Output the (x, y) coordinate of the center of the cell containing the given text.  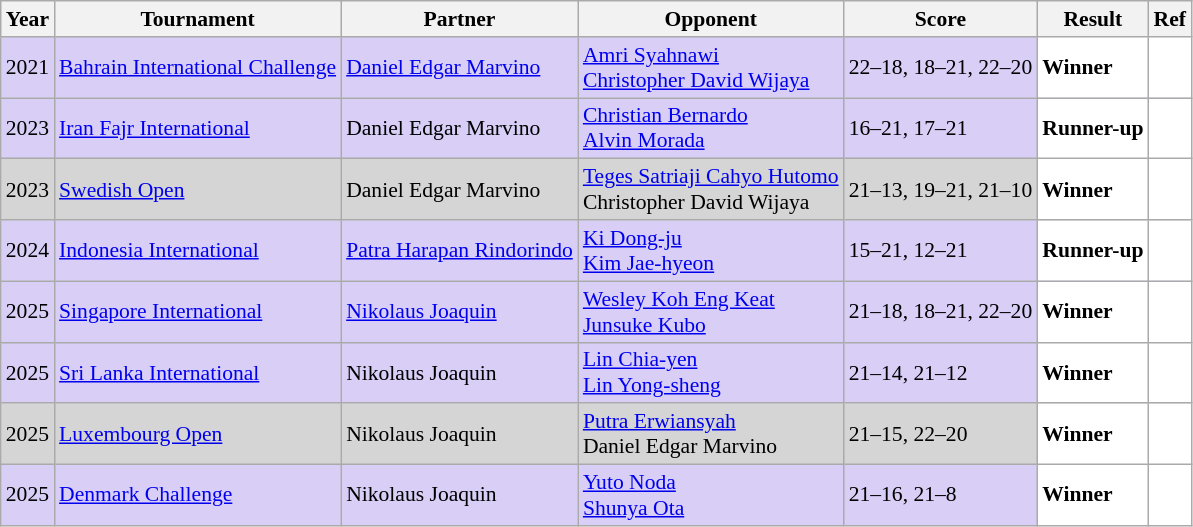
Result (1092, 19)
21–15, 22–20 (941, 434)
Patra Harapan Rindorindo (460, 250)
Wesley Koh Eng Keat Junsuke Kubo (711, 312)
21–14, 21–12 (941, 372)
Score (941, 19)
Amri Syahnawi Christopher David Wijaya (711, 68)
22–18, 18–21, 22–20 (941, 68)
Year (28, 19)
Opponent (711, 19)
Yuto Noda Shunya Ota (711, 496)
Tournament (198, 19)
Teges Satriaji Cahyo Hutomo Christopher David Wijaya (711, 190)
Indonesia International (198, 250)
Denmark Challenge (198, 496)
Luxembourg Open (198, 434)
21–18, 18–21, 22–20 (941, 312)
Ref (1170, 19)
Putra Erwiansyah Daniel Edgar Marvino (711, 434)
15–21, 12–21 (941, 250)
Ki Dong-ju Kim Jae-hyeon (711, 250)
2021 (28, 68)
Sri Lanka International (198, 372)
2024 (28, 250)
Swedish Open (198, 190)
Iran Fajr International (198, 128)
Partner (460, 19)
21–13, 19–21, 21–10 (941, 190)
Bahrain International Challenge (198, 68)
Singapore International (198, 312)
21–16, 21–8 (941, 496)
Lin Chia-yen Lin Yong-sheng (711, 372)
Christian Bernardo Alvin Morada (711, 128)
16–21, 17–21 (941, 128)
